Extract the [x, y] coordinate from the center of the cell holding the provided text.  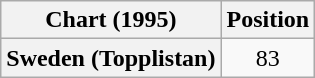
83 [268, 58]
Position [268, 20]
Sweden (Topplistan) [111, 58]
Chart (1995) [111, 20]
